Output the [x, y] coordinate of the center of the cell containing the given text.  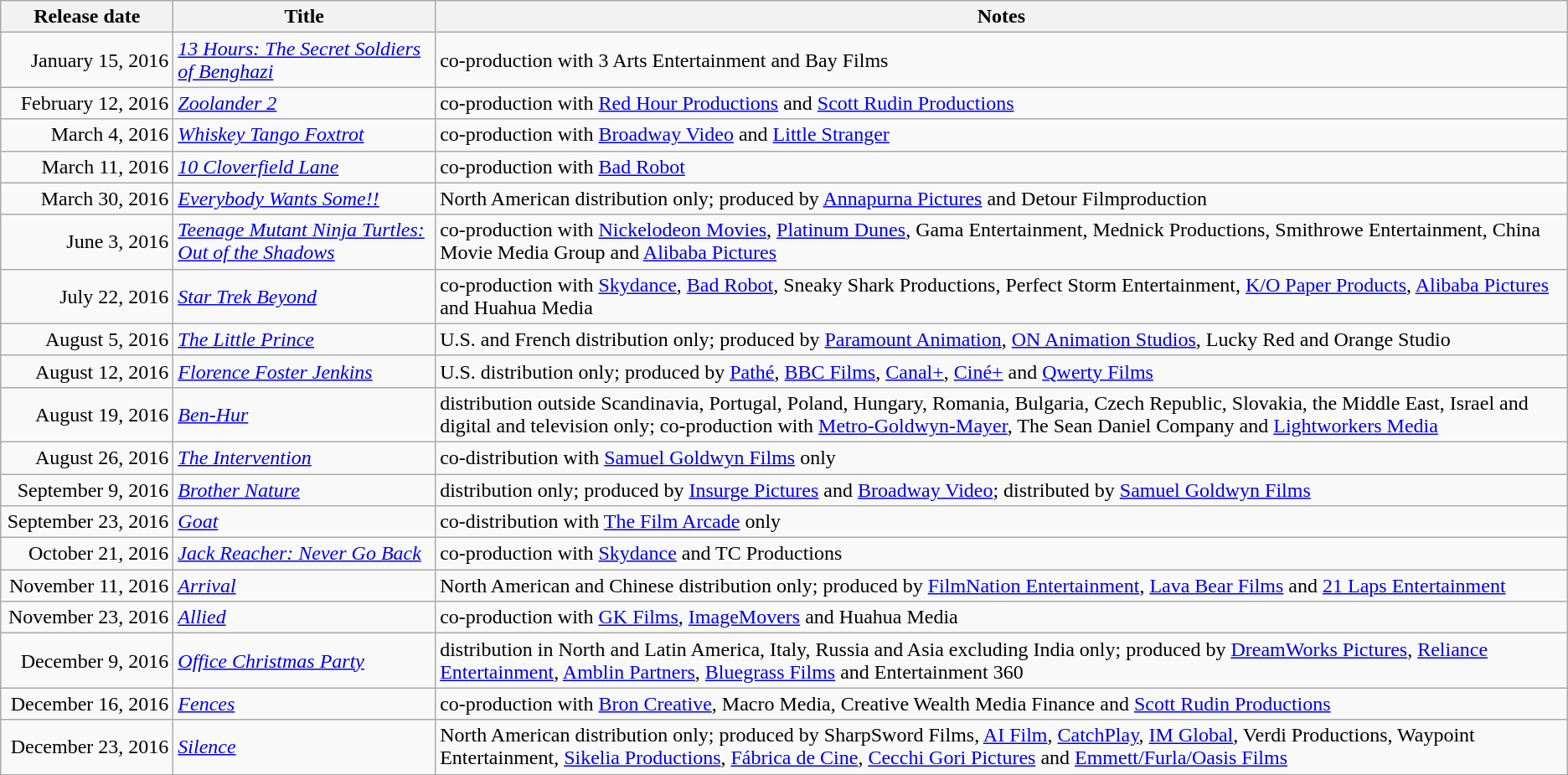
Florence Foster Jenkins [305, 371]
Whiskey Tango Foxtrot [305, 135]
August 26, 2016 [87, 457]
Release date [87, 17]
Ben-Hur [305, 414]
October 21, 2016 [87, 554]
North American and Chinese distribution only; produced by FilmNation Entertainment, Lava Bear Films and 21 Laps Entertainment [1002, 586]
July 22, 2016 [87, 297]
February 12, 2016 [87, 103]
Brother Nature [305, 490]
March 11, 2016 [87, 167]
The Little Prince [305, 339]
co-production with Broadway Video and Little Stranger [1002, 135]
13 Hours: The Secret Soldiers of Benghazi [305, 60]
U.S. and French distribution only; produced by Paramount Animation, ON Animation Studios, Lucky Red and Orange Studio [1002, 339]
Goat [305, 522]
Zoolander 2 [305, 103]
August 19, 2016 [87, 414]
co-production with Skydance, Bad Robot, Sneaky Shark Productions, Perfect Storm Entertainment, K/O Paper Products, Alibaba Pictures and Huahua Media [1002, 297]
co-production with Bad Robot [1002, 167]
The Intervention [305, 457]
August 12, 2016 [87, 371]
co-distribution with The Film Arcade only [1002, 522]
August 5, 2016 [87, 339]
10 Cloverfield Lane [305, 167]
U.S. distribution only; produced by Pathé, BBC Films, Canal+, Ciné+ and Qwerty Films [1002, 371]
Notes [1002, 17]
November 23, 2016 [87, 617]
distribution only; produced by Insurge Pictures and Broadway Video; distributed by Samuel Goldwyn Films [1002, 490]
North American distribution only; produced by Annapurna Pictures and Detour Filmproduction [1002, 199]
co-production with Red Hour Productions and Scott Rudin Productions [1002, 103]
co-production with 3 Arts Entertainment and Bay Films [1002, 60]
Arrival [305, 586]
June 3, 2016 [87, 241]
December 9, 2016 [87, 660]
Everybody Wants Some!! [305, 199]
Star Trek Beyond [305, 297]
Silence [305, 747]
November 11, 2016 [87, 586]
Teenage Mutant Ninja Turtles: Out of the Shadows [305, 241]
Office Christmas Party [305, 660]
Allied [305, 617]
December 23, 2016 [87, 747]
Title [305, 17]
January 15, 2016 [87, 60]
September 9, 2016 [87, 490]
Jack Reacher: Never Go Back [305, 554]
Fences [305, 704]
March 30, 2016 [87, 199]
co-distribution with Samuel Goldwyn Films only [1002, 457]
co-production with GK Films, ImageMovers and Huahua Media [1002, 617]
co-production with Bron Creative, Macro Media, Creative Wealth Media Finance and Scott Rudin Productions [1002, 704]
March 4, 2016 [87, 135]
December 16, 2016 [87, 704]
co-production with Skydance and TC Productions [1002, 554]
September 23, 2016 [87, 522]
